Extract the [X, Y] coordinate from the center of the cell holding the provided text.  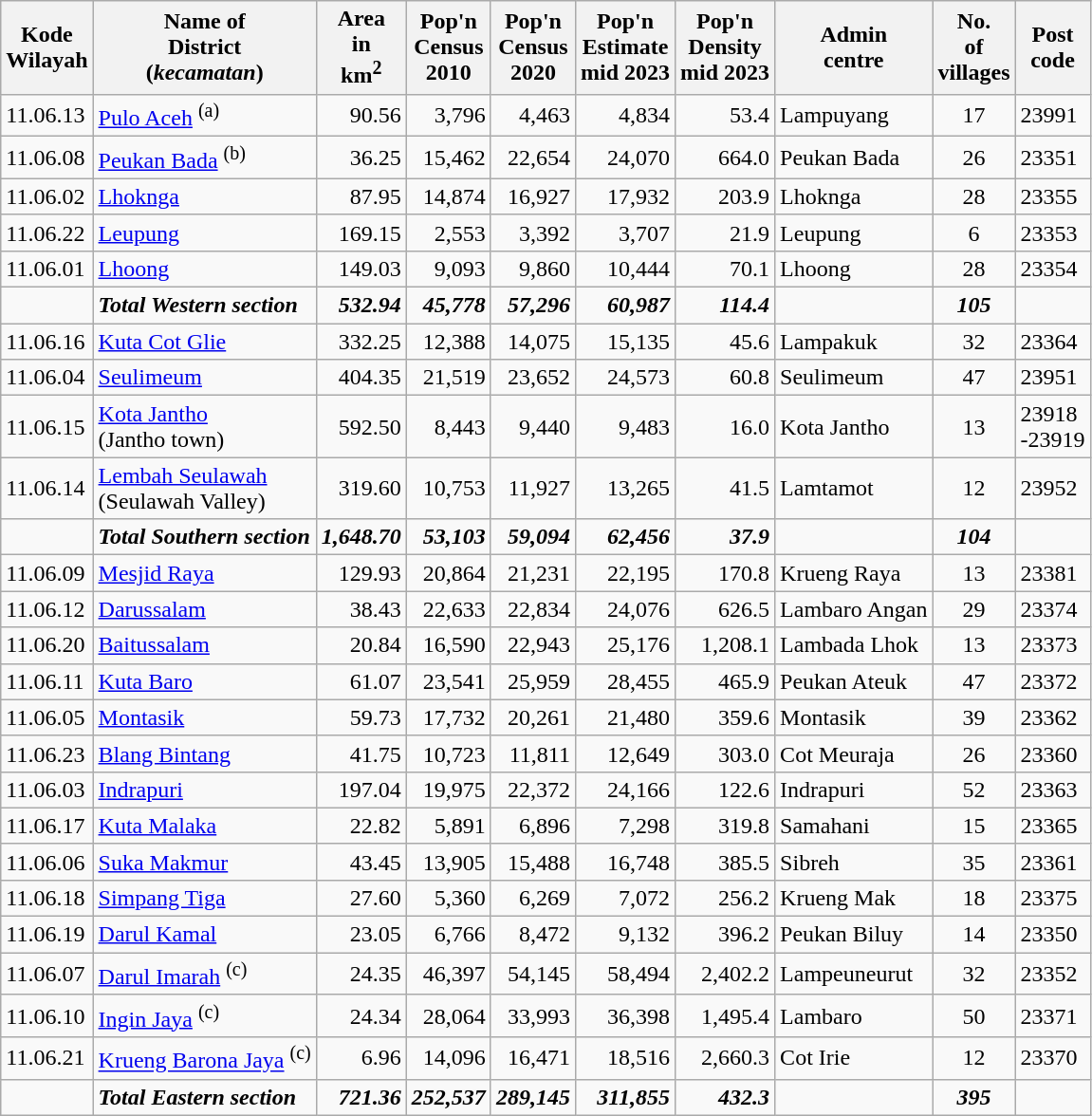
664.0 [725, 158]
Kota Jantho [854, 427]
23381 [1053, 573]
16,927 [533, 196]
169.15 [361, 232]
36,398 [624, 1015]
11.06.11 [47, 681]
11.06.19 [47, 935]
60.8 [725, 378]
16,471 [533, 1059]
21,480 [624, 717]
23372 [1053, 681]
395 [973, 1097]
532.94 [361, 306]
Peukan Bada [854, 158]
23918-23919 [1053, 427]
46,397 [448, 974]
25,176 [624, 645]
311,855 [624, 1097]
12,649 [624, 753]
No. of villages [973, 47]
592.50 [361, 427]
Total Western section [205, 306]
Pop'nEstimatemid 2023 [624, 47]
24.35 [361, 974]
9,483 [624, 427]
23364 [1053, 342]
23370 [1053, 1059]
11.06.02 [47, 196]
23354 [1053, 270]
256.2 [725, 899]
252,537 [448, 1097]
Postcode [1053, 47]
22,834 [533, 609]
16.0 [725, 427]
Mesjid Raya [205, 573]
359.6 [725, 717]
29 [973, 609]
23365 [1053, 826]
23363 [1053, 790]
23360 [1053, 753]
404.35 [361, 378]
6,896 [533, 826]
11.06.22 [47, 232]
721.36 [361, 1097]
432.3 [725, 1097]
50 [973, 1015]
25,959 [533, 681]
Kuta Cot Glie [205, 342]
14,096 [448, 1059]
303.0 [725, 753]
11.06.18 [47, 899]
Sibreh [854, 862]
23,541 [448, 681]
20,864 [448, 573]
Total Southern section [205, 537]
27.60 [361, 899]
15,135 [624, 342]
24,076 [624, 609]
11.06.08 [47, 158]
Lembah Seulawah (Seulawah Valley) [205, 488]
6.96 [361, 1059]
11.06.13 [47, 116]
45,778 [448, 306]
23361 [1053, 862]
3,707 [624, 232]
17,932 [624, 196]
11.06.23 [47, 753]
21,519 [448, 378]
58,494 [624, 974]
4,834 [624, 116]
Kuta Baro [205, 681]
8,443 [448, 427]
6 [973, 232]
22,943 [533, 645]
11.06.04 [47, 378]
Krueng Barona Jaya (c) [205, 1059]
Admin centre [854, 47]
9,093 [448, 270]
197.04 [361, 790]
11.06.12 [47, 609]
1,648.70 [361, 537]
Total Eastern section [205, 1097]
Pop'nCensus2010 [448, 47]
Lambaro Angan [854, 609]
Darussalam [205, 609]
104 [973, 537]
24.34 [361, 1015]
22,372 [533, 790]
41.75 [361, 753]
105 [973, 306]
Lamtamot [854, 488]
319.8 [725, 826]
3,392 [533, 232]
20,261 [533, 717]
6,766 [448, 935]
41.5 [725, 488]
Baitussalam [205, 645]
18 [973, 899]
Lambaro [854, 1015]
Samahani [854, 826]
87.95 [361, 196]
2,402.2 [725, 974]
14,075 [533, 342]
385.5 [725, 862]
Kuta Malaka [205, 826]
23375 [1053, 899]
22,654 [533, 158]
Darul Imarah (c) [205, 974]
7,298 [624, 826]
289,145 [533, 1097]
35 [973, 862]
Blang Bintang [205, 753]
14,874 [448, 196]
23351 [1053, 158]
15 [973, 826]
23951 [1053, 378]
60,987 [624, 306]
170.8 [725, 573]
11.06.10 [47, 1015]
396.2 [725, 935]
24,166 [624, 790]
28,455 [624, 681]
11.06.21 [47, 1059]
11.06.07 [47, 974]
38.43 [361, 609]
23373 [1053, 645]
122.6 [725, 790]
10,723 [448, 753]
Krueng Raya [854, 573]
28,064 [448, 1015]
9,132 [624, 935]
59.73 [361, 717]
Lampuyang [854, 116]
23350 [1053, 935]
Kota Jantho (Jantho town) [205, 427]
5,891 [448, 826]
14 [973, 935]
45.6 [725, 342]
Area in km2 [361, 47]
90.56 [361, 116]
21,231 [533, 573]
23371 [1053, 1015]
9,860 [533, 270]
70.1 [725, 270]
23362 [1053, 717]
11.06.03 [47, 790]
19,975 [448, 790]
7,072 [624, 899]
8,472 [533, 935]
Darul Kamal [205, 935]
11,811 [533, 753]
21.9 [725, 232]
Suka Makmur [205, 862]
Ingin Jaya (c) [205, 1015]
Cot Irie [854, 1059]
17 [973, 116]
Pop'nCensus2020 [533, 47]
4,463 [533, 116]
57,296 [533, 306]
23352 [1053, 974]
Name ofDistrict(kecamatan) [205, 47]
22.82 [361, 826]
Pulo Aceh (a) [205, 116]
23952 [1053, 488]
24,573 [624, 378]
53.4 [725, 116]
13,905 [448, 862]
52 [973, 790]
319.60 [361, 488]
16,590 [448, 645]
22,633 [448, 609]
23.05 [361, 935]
12,388 [448, 342]
43.45 [361, 862]
23,652 [533, 378]
Lampakuk [854, 342]
203.9 [725, 196]
62,456 [624, 537]
Peukan Bada (b) [205, 158]
13,265 [624, 488]
3,796 [448, 116]
15,462 [448, 158]
626.5 [725, 609]
465.9 [725, 681]
11.06.06 [47, 862]
11.06.16 [47, 342]
2,553 [448, 232]
1,495.4 [725, 1015]
18,516 [624, 1059]
Lambada Lhok [854, 645]
36.25 [361, 158]
Cot Meuraja [854, 753]
6,269 [533, 899]
23355 [1053, 196]
11.06.15 [47, 427]
114.4 [725, 306]
11.06.01 [47, 270]
16,748 [624, 862]
2,660.3 [725, 1059]
37.9 [725, 537]
10,753 [448, 488]
23991 [1053, 116]
Peukan Ateuk [854, 681]
33,993 [533, 1015]
Krueng Mak [854, 899]
23374 [1053, 609]
149.03 [361, 270]
Simpang Tiga [205, 899]
54,145 [533, 974]
11.06.14 [47, 488]
1,208.1 [725, 645]
23353 [1053, 232]
39 [973, 717]
59,094 [533, 537]
129.93 [361, 573]
61.07 [361, 681]
Lampeuneurut [854, 974]
11.06.17 [47, 826]
Peukan Biluy [854, 935]
11.06.09 [47, 573]
17,732 [448, 717]
11.06.20 [47, 645]
10,444 [624, 270]
KodeWilayah [47, 47]
Pop'nDensitymid 2023 [725, 47]
53,103 [448, 537]
5,360 [448, 899]
22,195 [624, 573]
9,440 [533, 427]
11,927 [533, 488]
20.84 [361, 645]
332.25 [361, 342]
11.06.05 [47, 717]
15,488 [533, 862]
24,070 [624, 158]
